Return the (X, Y) coordinate for the center point of the cell that contains the specified text.  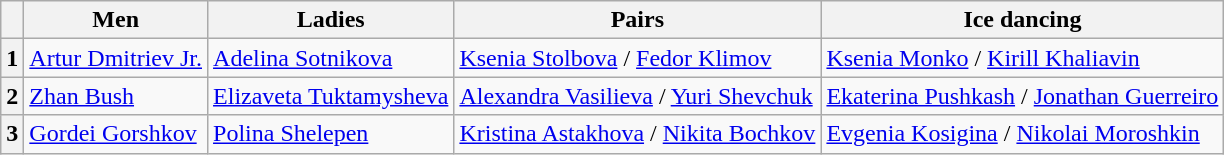
Ice dancing (1022, 20)
Polina Shelepen (331, 134)
Evgenia Kosigina / Nikolai Moroshkin (1022, 134)
Gordei Gorshkov (116, 134)
Adelina Sotnikova (331, 58)
Artur Dmitriev Jr. (116, 58)
3 (12, 134)
Ksenia Monko / Kirill Khaliavin (1022, 58)
1 (12, 58)
Zhan Bush (116, 96)
Ksenia Stolbova / Fedor Klimov (638, 58)
Pairs (638, 20)
Ladies (331, 20)
2 (12, 96)
Alexandra Vasilieva / Yuri Shevchuk (638, 96)
Elizaveta Tuktamysheva (331, 96)
Men (116, 20)
Ekaterina Pushkash / Jonathan Guerreiro (1022, 96)
Kristina Astakhova / Nikita Bochkov (638, 134)
